Return the (X, Y) coordinate for the center point of the cell that contains the specified text.  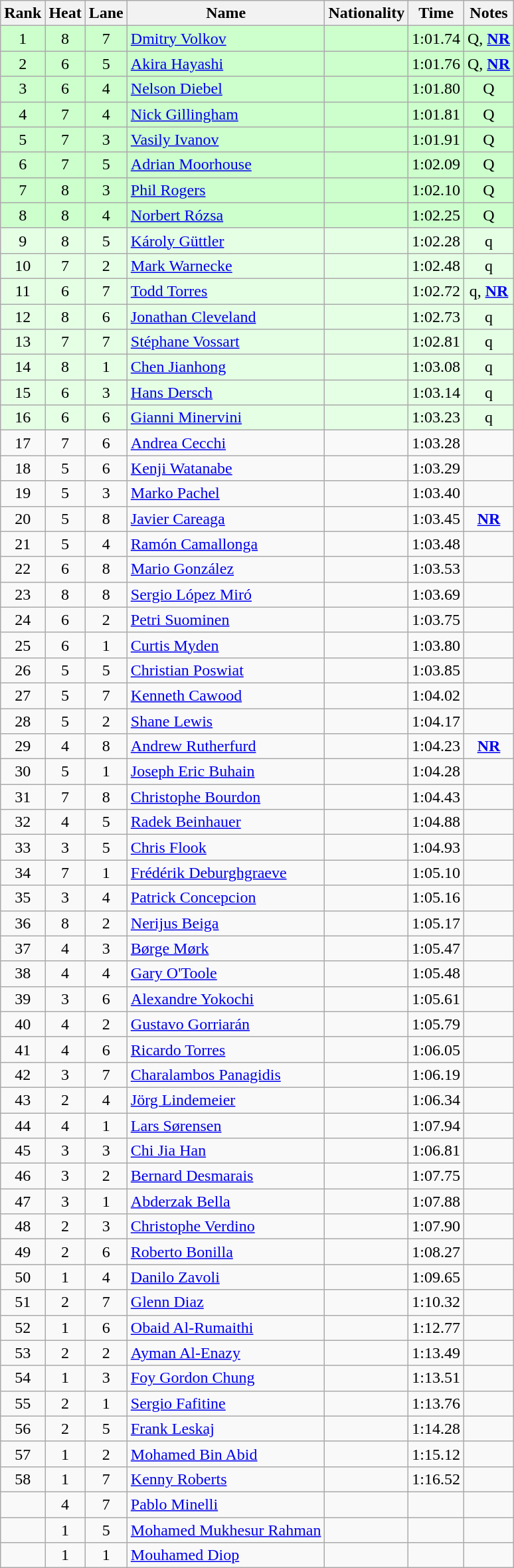
1:01.91 (436, 139)
Andrew Rutherfurd (226, 746)
Ramón Camallonga (226, 544)
Javier Careaga (226, 519)
1:10.32 (436, 1302)
Danilo Zavoli (226, 1277)
1:03.85 (436, 670)
1:04.88 (436, 822)
Adrian Moorhouse (226, 165)
31 (23, 797)
1:02.25 (436, 215)
1:03.69 (436, 594)
1:02.72 (436, 291)
Radek Beinhauer (226, 822)
13 (23, 342)
Gustavo Gorriarán (226, 1024)
41 (23, 1049)
Nick Gillingham (226, 114)
Curtis Myden (226, 645)
1:04.43 (436, 797)
10 (23, 266)
35 (23, 898)
52 (23, 1328)
18 (23, 468)
Sergio López Miró (226, 594)
9 (23, 240)
Chen Jianhong (226, 367)
Nerijus Beiga (226, 923)
1:02.73 (436, 317)
20 (23, 519)
Károly Güttler (226, 240)
Phil Rogers (226, 190)
1:02.81 (436, 342)
1:06.34 (436, 1100)
Mohamed Mukhesur Rahman (226, 1529)
Nationality (367, 13)
24 (23, 620)
Mario González (226, 569)
34 (23, 873)
1:04.23 (436, 746)
1:01.76 (436, 64)
21 (23, 544)
Obaid Al-Rumaithi (226, 1328)
Pablo Minelli (226, 1504)
Frédérik Deburghgraeve (226, 873)
1:07.88 (436, 1201)
28 (23, 721)
Hans Dersch (226, 392)
19 (23, 493)
39 (23, 999)
1:13.51 (436, 1378)
1:01.74 (436, 39)
Foy Gordon Chung (226, 1378)
45 (23, 1151)
1:13.49 (436, 1353)
1:02.28 (436, 240)
1:06.19 (436, 1075)
Andrea Cecchi (226, 443)
23 (23, 594)
57 (23, 1454)
33 (23, 847)
1:05.10 (436, 873)
11 (23, 291)
Chris Flook (226, 847)
Gianni Minervini (226, 418)
1:03.40 (436, 493)
Mark Warnecke (226, 266)
Frank Leskaj (226, 1429)
1:07.94 (436, 1126)
Patrick Concepcion (226, 898)
Akira Hayashi (226, 64)
Kenneth Cawood (226, 695)
1:03.23 (436, 418)
22 (23, 569)
1:14.28 (436, 1429)
Glenn Diaz (226, 1302)
48 (23, 1227)
1:03.53 (436, 569)
1:02.10 (436, 190)
Charalambos Panagidis (226, 1075)
1:03.75 (436, 620)
42 (23, 1075)
1:04.02 (436, 695)
Kenji Watanabe (226, 468)
26 (23, 670)
Vasily Ivanov (226, 139)
1:04.93 (436, 847)
15 (23, 392)
1:12.77 (436, 1328)
1:01.80 (436, 89)
44 (23, 1126)
q, NR (489, 291)
55 (23, 1403)
30 (23, 772)
Rank (23, 13)
56 (23, 1429)
1:03.29 (436, 468)
1:07.75 (436, 1176)
1:05.17 (436, 923)
1:06.05 (436, 1049)
Mohamed Bin Abid (226, 1454)
25 (23, 645)
Petri Suominen (226, 620)
Christian Poswiat (226, 670)
29 (23, 746)
Time (436, 13)
Notes (489, 13)
Ayman Al-Enazy (226, 1353)
1:03.08 (436, 367)
1:08.27 (436, 1252)
27 (23, 695)
Gary O'Toole (226, 974)
Jonathan Cleveland (226, 317)
1:03.48 (436, 544)
Kenny Roberts (226, 1479)
Dmitry Volkov (226, 39)
1:05.61 (436, 999)
Stéphane Vossart (226, 342)
Bernard Desmarais (226, 1176)
Ricardo Torres (226, 1049)
36 (23, 923)
46 (23, 1176)
12 (23, 317)
Lars Sørensen (226, 1126)
Alexandre Yokochi (226, 999)
1:06.81 (436, 1151)
32 (23, 822)
16 (23, 418)
1:09.65 (436, 1277)
1:16.52 (436, 1479)
1:05.48 (436, 974)
54 (23, 1378)
1:05.47 (436, 948)
Abderzak Bella (226, 1201)
Name (226, 13)
49 (23, 1252)
14 (23, 367)
1:04.28 (436, 772)
1:13.76 (436, 1403)
38 (23, 974)
43 (23, 1100)
Lane (106, 13)
58 (23, 1479)
51 (23, 1302)
1:15.12 (436, 1454)
50 (23, 1277)
Jörg Lindemeier (226, 1100)
1:05.16 (436, 898)
37 (23, 948)
Christophe Verdino (226, 1227)
47 (23, 1201)
40 (23, 1024)
Nelson Diebel (226, 89)
1:03.28 (436, 443)
1:07.90 (436, 1227)
Børge Mørk (226, 948)
Todd Torres (226, 291)
Christophe Bourdon (226, 797)
Heat (65, 13)
Norbert Rózsa (226, 215)
1:03.80 (436, 645)
Joseph Eric Buhain (226, 772)
1:03.45 (436, 519)
Sergio Fafitine (226, 1403)
Chi Jia Han (226, 1151)
1:04.17 (436, 721)
1:05.79 (436, 1024)
Marko Pachel (226, 493)
1:01.81 (436, 114)
53 (23, 1353)
1:03.14 (436, 392)
1:02.09 (436, 165)
1:02.48 (436, 266)
Shane Lewis (226, 721)
Roberto Bonilla (226, 1252)
Mouhamed Diop (226, 1555)
17 (23, 443)
